Output the (x, y) coordinate of the center of the cell containing the given text.  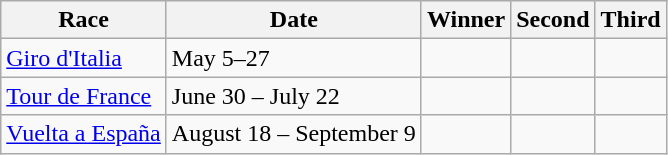
May 5–27 (294, 58)
June 30 – July 22 (294, 96)
August 18 – September 9 (294, 134)
Race (84, 20)
Third (630, 20)
Tour de France (84, 96)
Date (294, 20)
Second (553, 20)
Winner (466, 20)
Vuelta a España (84, 134)
Giro d'Italia (84, 58)
